Pinpoint the cell where the given text exists, returning its [X, Y] midpoint coordinate. 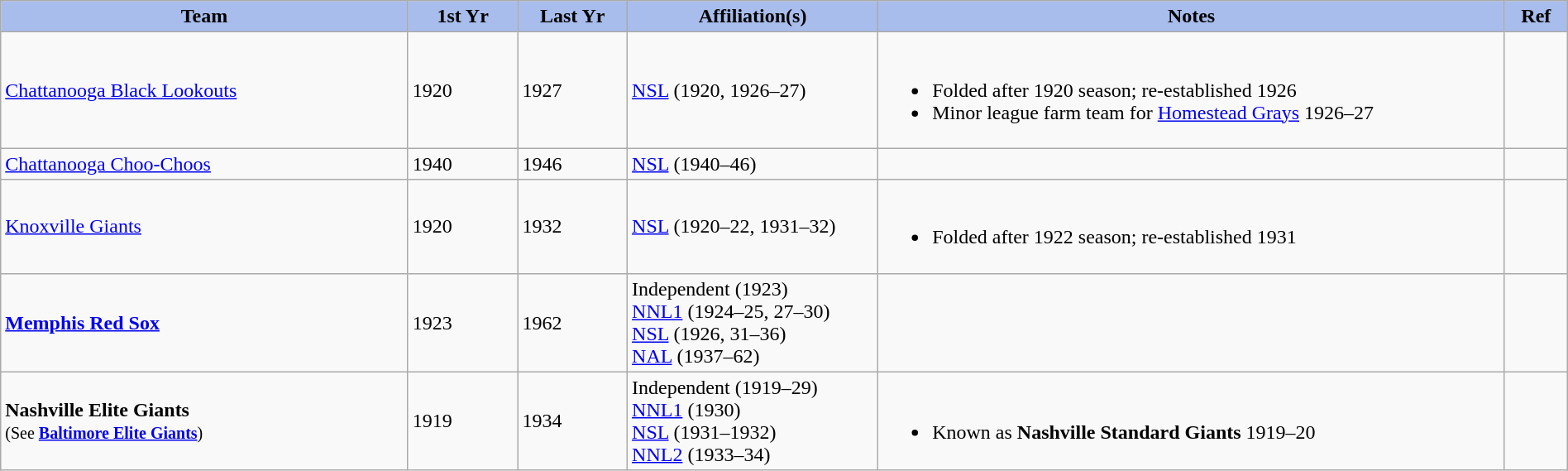
NSL (1920–22, 1931–32) [753, 227]
1932 [572, 227]
Affiliation(s) [753, 17]
1934 [572, 421]
Chattanooga Black Lookouts [205, 90]
1962 [572, 323]
Team [205, 17]
NSL (1920, 1926–27) [753, 90]
Known as Nashville Standard Giants 1919–20 [1192, 421]
Independent (1919–29)NNL1 (1930)NSL (1931–1932)NNL2 (1933–34) [753, 421]
1923 [463, 323]
Nashville Elite Giants(See Baltimore Elite Giants) [205, 421]
Folded after 1922 season; re-established 1931 [1192, 227]
1919 [463, 421]
Folded after 1920 season; re-established 1926Minor league farm team for Homestead Grays 1926–27 [1192, 90]
NSL (1940–46) [753, 164]
1946 [572, 164]
Chattanooga Choo-Choos [205, 164]
Memphis Red Sox [205, 323]
Knoxville Giants [205, 227]
Ref [1536, 17]
Notes [1192, 17]
Last Yr [572, 17]
1927 [572, 90]
1st Yr [463, 17]
Independent (1923)NNL1 (1924–25, 27–30)NSL (1926, 31–36)NAL (1937–62) [753, 323]
1940 [463, 164]
